Search for the cell housing the specified text and yield its (x, y) center coordinate. 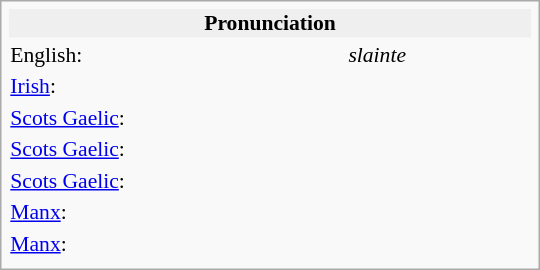
Pronunciation (270, 23)
Irish: (176, 86)
English: (176, 54)
slainte (434, 54)
